Identify which cell holds the provided text, then report its (X, Y) central coordinate. 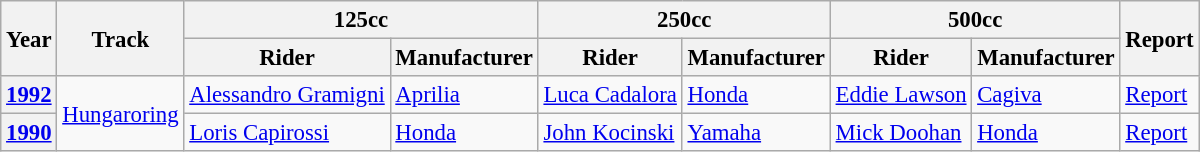
1990 (29, 133)
Yamaha (756, 133)
1992 (29, 95)
Track (120, 38)
250cc (684, 20)
Eddie Lawson (901, 95)
John Kocinski (610, 133)
Mick Doohan (901, 133)
Aprilia (464, 95)
Loris Capirossi (287, 133)
Hungaroring (120, 114)
Luca Cadalora (610, 95)
Year (29, 38)
500cc (975, 20)
Alessandro Gramigni (287, 95)
125cc (361, 20)
Cagiva (1046, 95)
